Provide the [X, Y] coordinate of the cell's center where the given text is located.  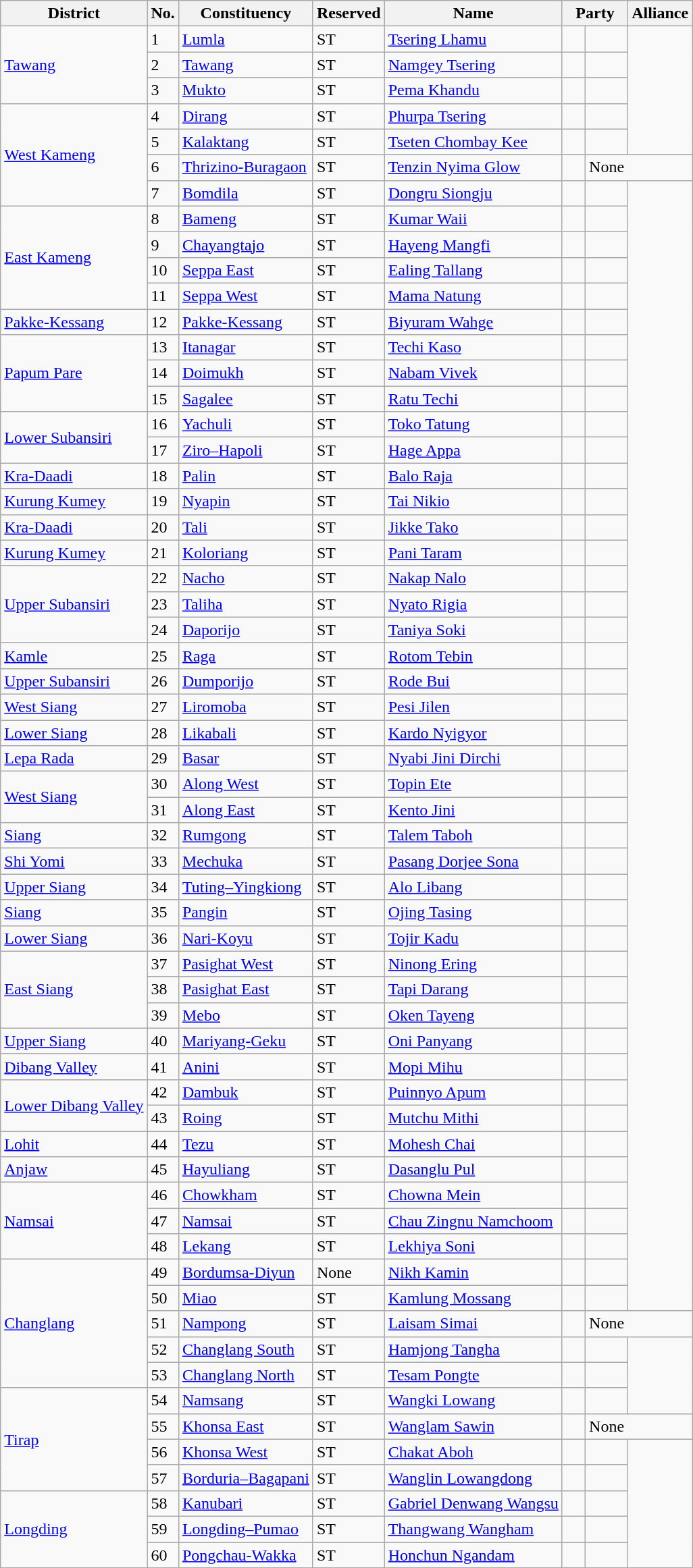
Dongru Siongju [473, 193]
Nabam Vivek [473, 373]
Ziro–Hapoli [246, 450]
Miao [246, 1298]
Pani Taram [473, 553]
Mariyang-Geku [246, 1041]
Alliance [661, 13]
Gabriel Denwang Wangsu [473, 1503]
Itanagar [246, 348]
Khonsa West [246, 1452]
10 [163, 270]
Tsering Lhamu [473, 39]
Daporijo [246, 630]
36 [163, 938]
Mohesh Chai [473, 1144]
49 [163, 1272]
Tai Nikio [473, 502]
Liromoba [246, 707]
28 [163, 732]
Along East [246, 810]
6 [163, 167]
Pasang Dorjee Sona [473, 861]
21 [163, 553]
Nari-Koyu [246, 938]
Papum Pare [74, 373]
Laisam Simai [473, 1324]
41 [163, 1066]
Yachuli [246, 425]
Nyapin [246, 502]
13 [163, 348]
Pangin [246, 913]
Pongchau-Wakka [246, 1555]
Shi Yomi [74, 861]
24 [163, 630]
Lower Subansiri [74, 437]
Dasanglu Pul [473, 1170]
Tezu [246, 1144]
Palin [246, 476]
Lumla [246, 39]
43 [163, 1118]
Kento Jini [473, 810]
Ninong Ering [473, 964]
26 [163, 681]
Koloriang [246, 553]
Ealing Tallang [473, 270]
Namgey Tsering [473, 65]
Seppa West [246, 296]
Lekang [246, 1247]
33 [163, 861]
Sagalee [246, 399]
Thangwang Wangham [473, 1529]
46 [163, 1195]
Kanubari [246, 1503]
14 [163, 373]
44 [163, 1144]
Tirap [74, 1439]
Biyuram Wahge [473, 322]
23 [163, 604]
District [74, 13]
Chakat Aboh [473, 1452]
17 [163, 450]
Changlang North [246, 1375]
Mukto [246, 90]
4 [163, 116]
Puinnyo Apum [473, 1092]
Bomdila [246, 193]
Dambuk [246, 1092]
38 [163, 990]
52 [163, 1349]
Borduria–Bagapani [246, 1478]
Seppa East [246, 270]
Nacho [246, 578]
Rotom Tebin [473, 655]
42 [163, 1092]
Lohit [74, 1144]
Nakap Nalo [473, 578]
Dibang Valley [74, 1066]
Kardo Nyigyor [473, 732]
19 [163, 502]
60 [163, 1555]
Wanglam Sawin [473, 1426]
Pasighat West [246, 964]
Honchun Ngandam [473, 1555]
Nikh Kamin [473, 1272]
Basar [246, 759]
35 [163, 913]
Pesi Jilen [473, 707]
50 [163, 1298]
40 [163, 1041]
15 [163, 399]
East Siang [74, 990]
Rumgong [246, 836]
47 [163, 1221]
Reserved [349, 13]
27 [163, 707]
Along West [246, 784]
20 [163, 527]
Lepa Rada [74, 759]
37 [163, 964]
Hamjong Tangha [473, 1349]
1 [163, 39]
Taniya Soki [473, 630]
Oni Panyang [473, 1041]
Party [594, 13]
Chowkham [246, 1195]
11 [163, 296]
Mopi Mihu [473, 1066]
16 [163, 425]
Mutchu Mithi [473, 1118]
53 [163, 1375]
Lower Dibang Valley [74, 1105]
Nyabi Jini Dirchi [473, 759]
Khonsa East [246, 1426]
54 [163, 1401]
Name [473, 13]
Nyato Rigia [473, 604]
9 [163, 244]
Dumporijo [246, 681]
7 [163, 193]
Chau Zingnu Namchoom [473, 1221]
Wangki Lowang [473, 1401]
Pema Khandu [473, 90]
Changlang South [246, 1349]
3 [163, 90]
Bameng [246, 219]
59 [163, 1529]
Kalaktang [246, 142]
39 [163, 1015]
Ojing Tasing [473, 913]
Anini [246, 1066]
2 [163, 65]
57 [163, 1478]
25 [163, 655]
56 [163, 1452]
Tapi Darang [473, 990]
Tseten Chombay Kee [473, 142]
Hayeng Mangfi [473, 244]
Kamlung Mossang [473, 1298]
Tesam Pongte [473, 1375]
22 [163, 578]
East Kameng [74, 257]
Rode Bui [473, 681]
Chayangtajo [246, 244]
Bordumsa-Diyun [246, 1272]
Hayuliang [246, 1170]
31 [163, 810]
Kamle [74, 655]
Namsang [246, 1401]
Tojir Kadu [473, 938]
West Kameng [74, 155]
Longding [74, 1529]
Wanglin Lowangdong [473, 1478]
Hage Appa [473, 450]
Alo Libang [473, 887]
Mama Natung [473, 296]
Longding–Pumao [246, 1529]
34 [163, 887]
Taliha [246, 604]
32 [163, 836]
Mebo [246, 1015]
Chowna Mein [473, 1195]
30 [163, 784]
Oken Tayeng [473, 1015]
Likabali [246, 732]
Constituency [246, 13]
Thrizino-Buragaon [246, 167]
8 [163, 219]
No. [163, 13]
Topin Ete [473, 784]
Changlang [74, 1324]
Talem Taboh [473, 836]
5 [163, 142]
48 [163, 1247]
Jikke Tako [473, 527]
Dirang [246, 116]
Tuting–Yingkiong [246, 887]
Tenzin Nyima Glow [473, 167]
Nampong [246, 1324]
45 [163, 1170]
Ratu Techi [473, 399]
Techi Kaso [473, 348]
Roing [246, 1118]
Doimukh [246, 373]
18 [163, 476]
Anjaw [74, 1170]
Lekhiya Soni [473, 1247]
Balo Raja [473, 476]
Tali [246, 527]
55 [163, 1426]
29 [163, 759]
Mechuka [246, 861]
Kumar Waii [473, 219]
Pasighat East [246, 990]
12 [163, 322]
Phurpa Tsering [473, 116]
51 [163, 1324]
58 [163, 1503]
Toko Tatung [473, 425]
Raga [246, 655]
